Find where the given text appears and provide that cell's center as (x, y) coordinate. 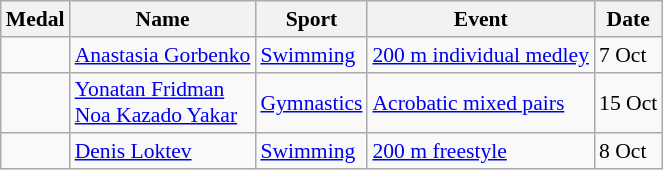
Date (628, 19)
7 Oct (628, 55)
Acrobatic mixed pairs (480, 102)
Denis Loktev (163, 152)
200 m individual medley (480, 55)
15 Oct (628, 102)
Event (480, 19)
Yonatan FridmanNoa Kazado Yakar (163, 102)
8 Oct (628, 152)
Gymnastics (311, 102)
Sport (311, 19)
Medal (36, 19)
200 m freestyle (480, 152)
Name (163, 19)
Anastasia Gorbenko (163, 55)
